Pinpoint the cell where the given text exists, returning its (x, y) midpoint coordinate. 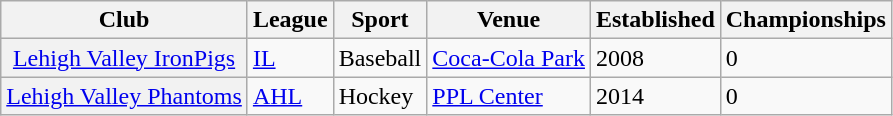
Baseball (380, 58)
Lehigh Valley Phantoms (124, 96)
IL (290, 58)
2008 (655, 58)
2014 (655, 96)
Coca-Cola Park (509, 58)
Venue (509, 20)
Club (124, 20)
Established (655, 20)
League (290, 20)
AHL (290, 96)
Championships (806, 20)
Hockey (380, 96)
Sport (380, 20)
Lehigh Valley IronPigs (124, 58)
PPL Center (509, 96)
